Find where the given text appears and provide that cell's center as (x, y) coordinate. 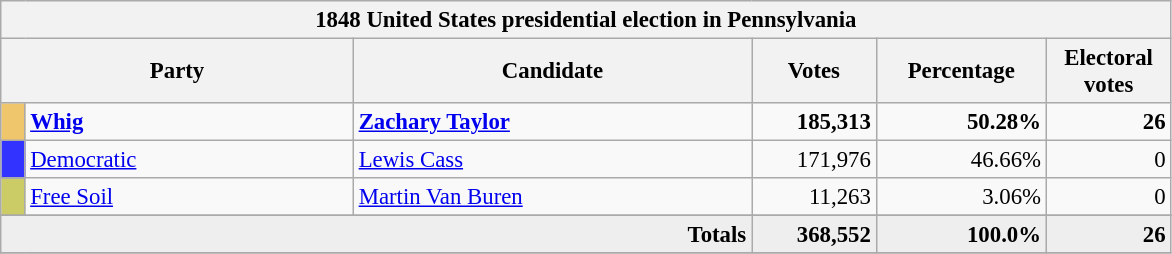
Party (178, 72)
Candidate (552, 72)
Votes (814, 72)
Whig (189, 122)
185,313 (814, 122)
1848 United States presidential election in Pennsylvania (586, 20)
3.06% (961, 197)
Percentage (961, 72)
Martin Van Buren (552, 197)
Zachary Taylor (552, 122)
Lewis Cass (552, 160)
Free Soil (189, 197)
46.66% (961, 160)
100.0% (961, 235)
11,263 (814, 197)
Electoral votes (1108, 72)
Democratic (189, 160)
171,976 (814, 160)
Totals (376, 235)
50.28% (961, 122)
368,552 (814, 235)
